Find where the given text appears and provide that cell's center as [x, y] coordinate. 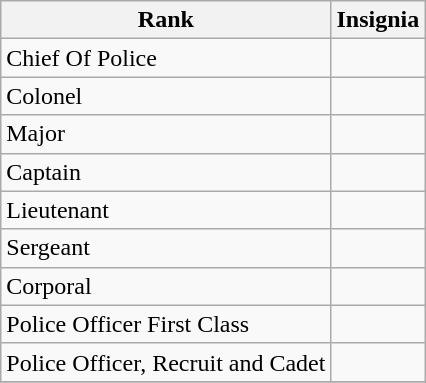
Corporal [166, 286]
Police Officer, Recruit and Cadet [166, 362]
Chief Of Police [166, 58]
Colonel [166, 96]
Major [166, 134]
Captain [166, 172]
Rank [166, 20]
Lieutenant [166, 210]
Insignia [378, 20]
Sergeant [166, 248]
Police Officer First Class [166, 324]
